Provide the [x, y] coordinate of the cell's center where the given text is located.  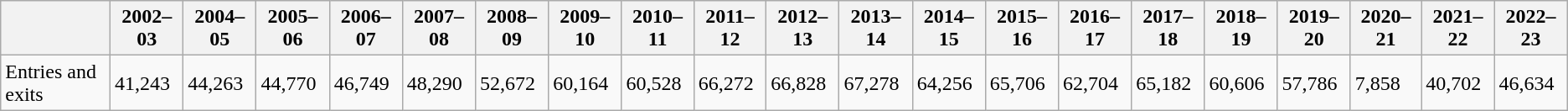
2008–09 [511, 29]
65,706 [1022, 82]
2012–13 [802, 29]
2011–12 [730, 29]
46,749 [365, 82]
2002–03 [147, 29]
48,290 [439, 82]
60,528 [658, 82]
2005–06 [293, 29]
41,243 [147, 82]
2004–05 [219, 29]
2015–16 [1022, 29]
2022–23 [1531, 29]
44,770 [293, 82]
46,634 [1531, 82]
2019–20 [1313, 29]
2013–14 [876, 29]
60,606 [1241, 82]
60,164 [585, 82]
44,263 [219, 82]
66,272 [730, 82]
2009–10 [585, 29]
62,704 [1094, 82]
2020–21 [1385, 29]
66,828 [802, 82]
40,702 [1457, 82]
7,858 [1385, 82]
67,278 [876, 82]
64,256 [948, 82]
2010–11 [658, 29]
57,786 [1313, 82]
2006–07 [365, 29]
2017–18 [1168, 29]
2018–19 [1241, 29]
52,672 [511, 82]
2016–17 [1094, 29]
2021–22 [1457, 29]
65,182 [1168, 82]
2014–15 [948, 29]
2007–08 [439, 29]
Entries and exits [55, 82]
